For the text-containing cell, return its midpoint in (X, Y) coordinate format. 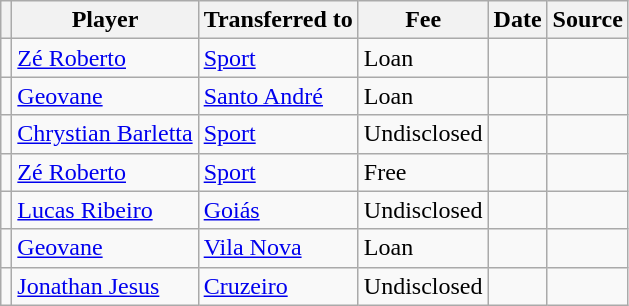
Source (588, 20)
Player (105, 20)
Fee (423, 20)
Chrystian Barletta (105, 134)
Cruzeiro (278, 286)
Free (423, 172)
Vila Nova (278, 248)
Lucas Ribeiro (105, 210)
Goiás (278, 210)
Date (518, 20)
Transferred to (278, 20)
Jonathan Jesus (105, 286)
Santo André (278, 96)
